For the text-containing cell, return its midpoint in [x, y] coordinate format. 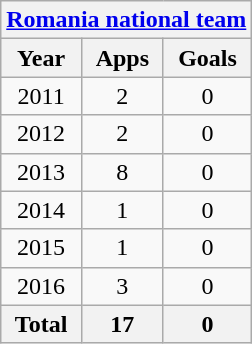
3 [122, 286]
Total [42, 324]
Year [42, 58]
2011 [42, 96]
17 [122, 324]
2014 [42, 210]
2016 [42, 286]
2012 [42, 134]
Apps [122, 58]
2013 [42, 172]
Goals [208, 58]
8 [122, 172]
Romania national team [126, 20]
2015 [42, 248]
